Output the (x, y) coordinate of the center of the cell containing the given text.  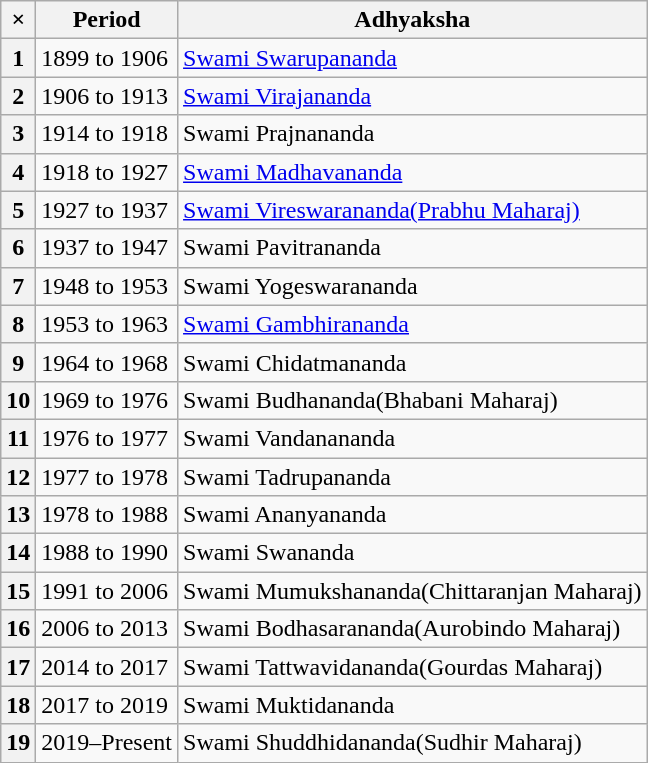
4 (18, 172)
Swami Vireswarananda(Prabhu Maharaj) (413, 210)
7 (18, 286)
18 (18, 705)
Swami Vandanananda (413, 438)
Swami Ananyananda (413, 515)
Swami Virajananda (413, 96)
1991 to 2006 (107, 591)
1927 to 1937 (107, 210)
Swami Budhananda(Bhabani Maharaj) (413, 400)
12 (18, 477)
Swami Pavitrananda (413, 248)
11 (18, 438)
Swami Tadrupananda (413, 477)
17 (18, 667)
× (18, 20)
1 (18, 58)
19 (18, 743)
10 (18, 400)
Period (107, 20)
1899 to 1906 (107, 58)
2 (18, 96)
Swami Tattwavidananda(Gourdas Maharaj) (413, 667)
Swami Madhavananda (413, 172)
1953 to 1963 (107, 324)
Swami Mumukshananda(Chittaranjan Maharaj) (413, 591)
Swami Swarupananda (413, 58)
Swami Chidatmananda (413, 362)
1914 to 1918 (107, 134)
1978 to 1988 (107, 515)
1976 to 1977 (107, 438)
1918 to 1927 (107, 172)
13 (18, 515)
Adhyaksha (413, 20)
3 (18, 134)
8 (18, 324)
2006 to 2013 (107, 629)
1948 to 1953 (107, 286)
Swami Muktidananda (413, 705)
Swami Prajnananda (413, 134)
1969 to 1976 (107, 400)
16 (18, 629)
6 (18, 248)
1964 to 1968 (107, 362)
1977 to 1978 (107, 477)
15 (18, 591)
Swami Bodhasarananda(Aurobindo Maharaj) (413, 629)
Swami Shuddhidananda(Sudhir Maharaj) (413, 743)
2017 to 2019 (107, 705)
9 (18, 362)
14 (18, 553)
Swami Gambhirananda (413, 324)
2014 to 2017 (107, 667)
Swami Swananda (413, 553)
1988 to 1990 (107, 553)
5 (18, 210)
Swami Yogeswarananda (413, 286)
1906 to 1913 (107, 96)
2019–Present (107, 743)
1937 to 1947 (107, 248)
